From the cell containing the given text, extract its center point as [X, Y] coordinate. 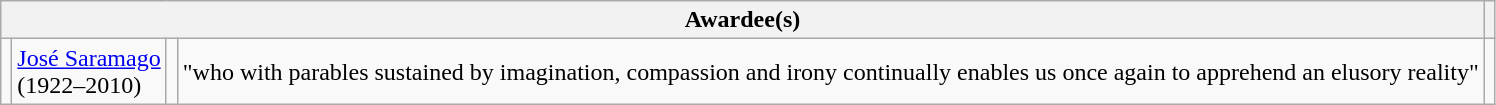
Awardee(s) [742, 20]
"who with parables sustained by imagination, compassion and irony continually enables us once again to apprehend an elusory reality" [830, 72]
José Saramago(1922–2010) [89, 72]
